Return (x, y) of the center of cell containing provided text 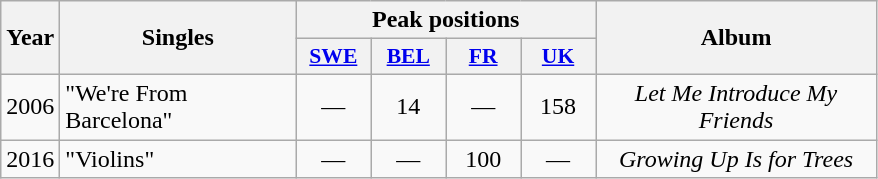
158 (558, 106)
2016 (30, 159)
14 (408, 106)
Year (30, 38)
2006 (30, 106)
Album (736, 38)
Peak positions (446, 20)
100 (484, 159)
BEL (408, 57)
Growing Up Is for Trees (736, 159)
UK (558, 57)
Let Me Introduce My Friends (736, 106)
FR (484, 57)
Singles (178, 38)
"We're From Barcelona" (178, 106)
"Violins" (178, 159)
SWE (334, 57)
